For the text-containing cell, return its midpoint in (X, Y) coordinate format. 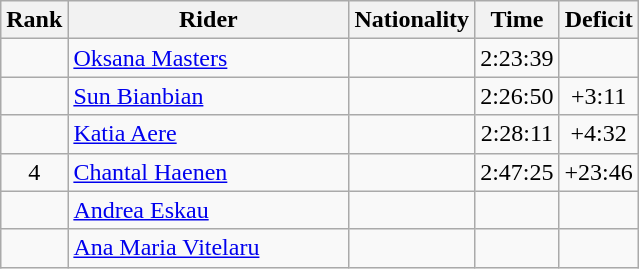
Chantal Haenen (208, 172)
+4:32 (598, 134)
Rider (208, 20)
+23:46 (598, 172)
Time (517, 20)
Andrea Eskau (208, 210)
2:47:25 (517, 172)
2:23:39 (517, 58)
2:26:50 (517, 96)
Rank (34, 20)
Oksana Masters (208, 58)
Ana Maria Vitelaru (208, 248)
2:28:11 (517, 134)
4 (34, 172)
Katia Aere (208, 134)
Sun Bianbian (208, 96)
Nationality (412, 20)
+3:11 (598, 96)
Deficit (598, 20)
